Pinpoint the cell where the given text exists, returning its [X, Y] midpoint coordinate. 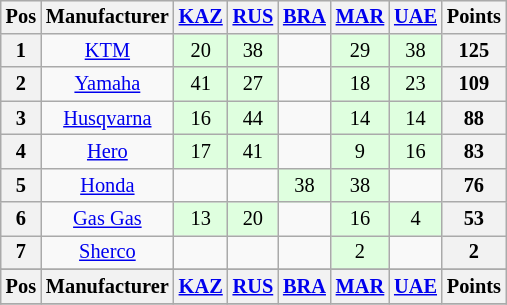
Husqvarna [108, 118]
1 [21, 51]
18 [360, 84]
125 [474, 51]
7 [21, 253]
13 [201, 219]
29 [360, 51]
44 [253, 118]
9 [360, 152]
KTM [108, 51]
3 [21, 118]
Sherco [108, 253]
Yamaha [108, 84]
Hero [108, 152]
17 [201, 152]
5 [21, 185]
23 [416, 84]
88 [474, 118]
53 [474, 219]
109 [474, 84]
27 [253, 84]
Gas Gas [108, 219]
6 [21, 219]
83 [474, 152]
76 [474, 185]
Honda [108, 185]
